Detect which cell encompasses the target text, then output its (x, y) center coordinate. 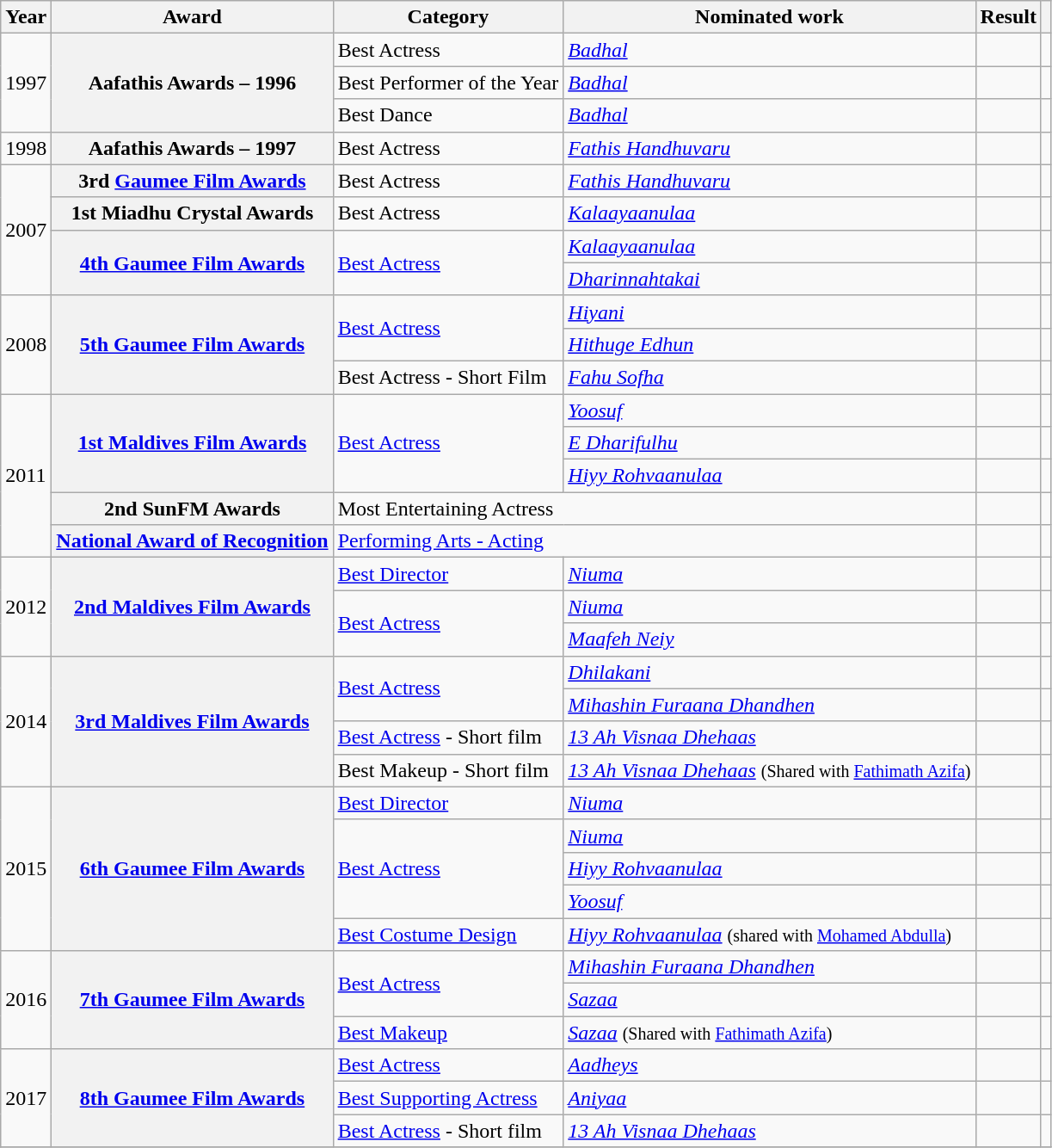
2015 (26, 868)
2014 (26, 721)
1998 (26, 148)
2016 (26, 1000)
Year (26, 17)
Aafathis Awards – 1996 (193, 83)
Sazaa (Shared with Fathimath Azifa) (769, 1033)
Performing Arts - Acting (654, 541)
2nd SunFM Awards (193, 509)
Award (193, 17)
Best Makeup - Short film (448, 770)
8th Gaumee Film Awards (193, 1098)
1st Miadhu Crystal Awards (193, 213)
Best Dance (448, 115)
Category (448, 17)
Best Actress - Short Film (448, 377)
National Award of Recognition (193, 541)
3rd Gaumee Film Awards (193, 181)
E Dharifulhu (769, 443)
Best Makeup (448, 1033)
Best Supporting Actress (448, 1098)
4th Gaumee Film Awards (193, 262)
Sazaa (769, 1000)
Dhilakani (769, 672)
2017 (26, 1098)
1st Maldives Film Awards (193, 443)
3rd Maldives Film Awards (193, 721)
Aadheys (769, 1065)
2007 (26, 230)
13 Ah Visnaa Dhehaas (Shared with Fathimath Azifa) (769, 770)
Aniyaa (769, 1098)
Best Performer of the Year (448, 83)
Aafathis Awards – 1997 (193, 148)
6th Gaumee Film Awards (193, 868)
Result (1008, 17)
Hiyani (769, 312)
Dharinnahtakai (769, 279)
2012 (26, 607)
Hithuge Edhun (769, 344)
Hiyy Rohvaanulaa (shared with Mohamed Abdulla) (769, 934)
Maafeh Neiy (769, 639)
Most Entertaining Actress (654, 509)
Best Costume Design (448, 934)
2nd Maldives Film Awards (193, 607)
7th Gaumee Film Awards (193, 1000)
2008 (26, 344)
Nominated work (769, 17)
1997 (26, 83)
2011 (26, 476)
Fahu Sofha (769, 377)
5th Gaumee Film Awards (193, 344)
